Locate the cell with the specified text and output its [X, Y] center coordinate. 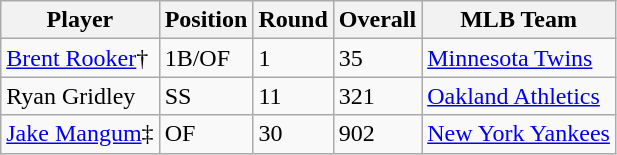
30 [293, 134]
Brent Rooker† [80, 58]
MLB Team [519, 20]
35 [377, 58]
902 [377, 134]
Jake Mangum‡ [80, 134]
Minnesota Twins [519, 58]
Ryan Gridley [80, 96]
OF [206, 134]
Player [80, 20]
Position [206, 20]
1 [293, 58]
1B/OF [206, 58]
321 [377, 96]
SS [206, 96]
Overall [377, 20]
Oakland Athletics [519, 96]
New York Yankees [519, 134]
Round [293, 20]
11 [293, 96]
